Search for the cell housing the specified text and yield its [x, y] center coordinate. 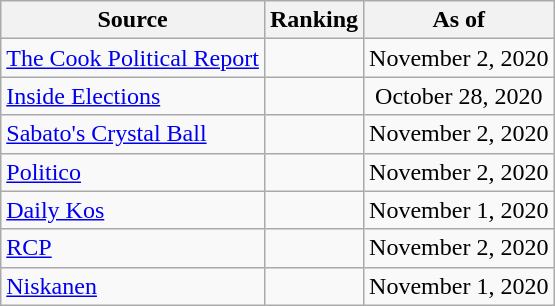
Ranking [314, 20]
RCP [133, 248]
Daily Kos [133, 210]
Inside Elections [133, 96]
October 28, 2020 [459, 96]
Politico [133, 172]
As of [459, 20]
The Cook Political Report [133, 58]
Sabato's Crystal Ball [133, 134]
Source [133, 20]
Niskanen [133, 286]
